For the text-containing cell, return its midpoint in (x, y) coordinate format. 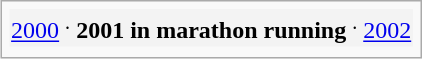
2000 . 2001 in marathon running . 2002 (212, 27)
